Return the (x, y) coordinate for the center point of the cell that contains the specified text.  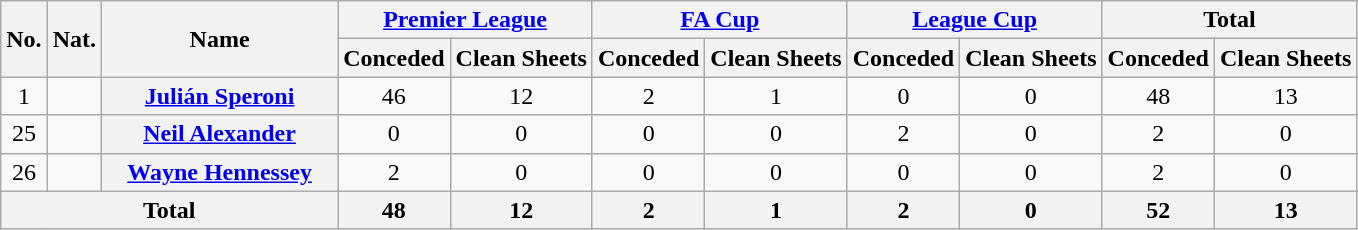
Nat. (74, 39)
46 (394, 96)
25 (24, 134)
Name (220, 39)
No. (24, 39)
FA Cup (720, 20)
Julián Speroni (220, 96)
Neil Alexander (220, 134)
Wayne Hennessey (220, 172)
Premier League (466, 20)
52 (1158, 210)
League Cup (974, 20)
26 (24, 172)
